Output the (x, y) coordinate of the center of the cell containing the given text.  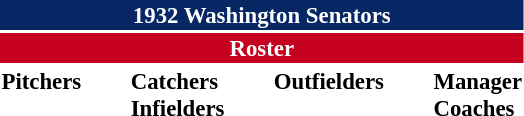
1932 Washington Senators (262, 15)
Roster (262, 48)
